Provide the [X, Y] coordinate of the cell's center where the given text is located.  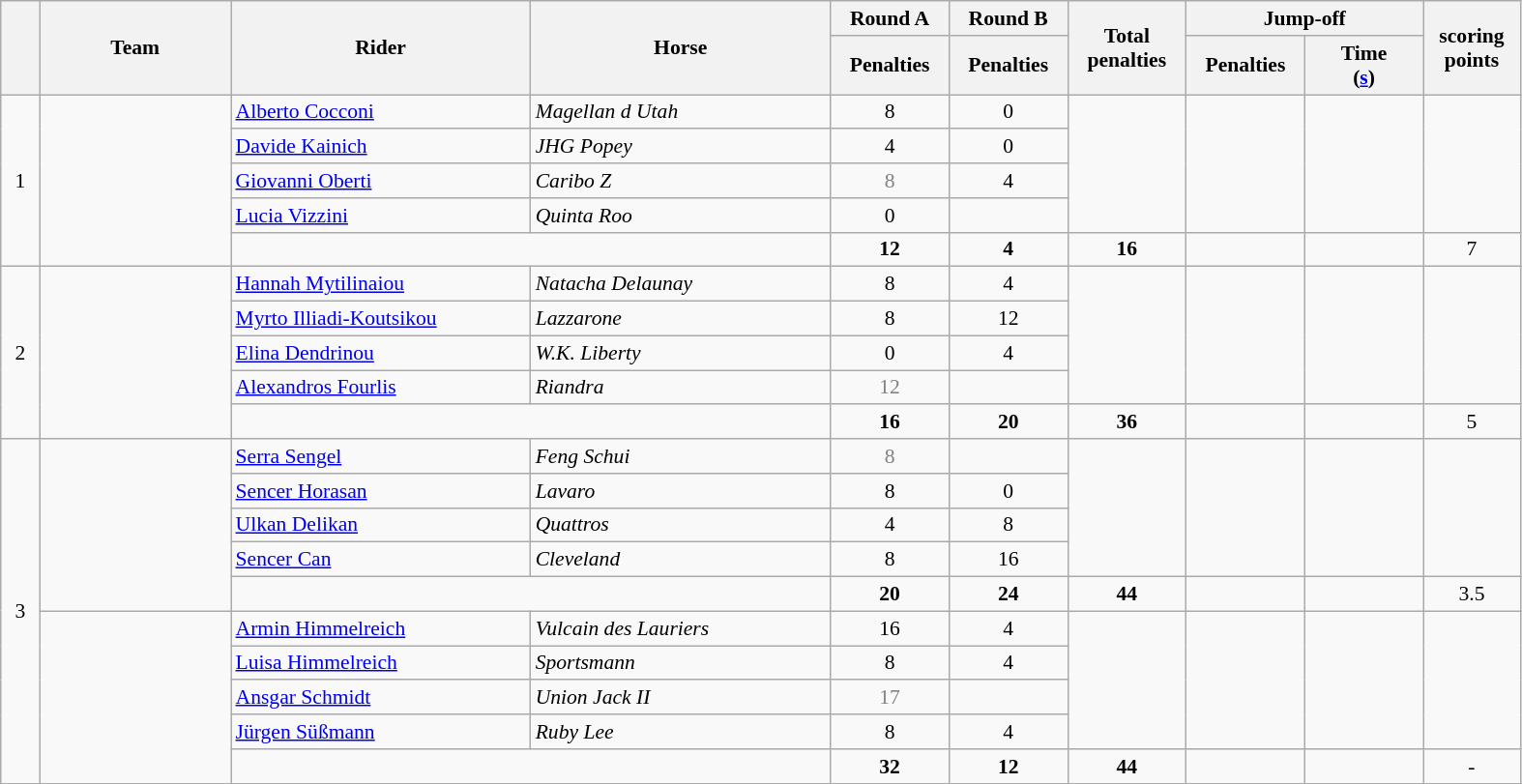
Feng Schui [681, 456]
Sencer Can [380, 560]
7 [1472, 249]
Lazzarone [681, 319]
Myrto Illiadi-Koutsikou [380, 319]
Ruby Lee [681, 732]
Total penalties [1127, 48]
17 [890, 698]
Ansgar Schmidt [380, 698]
Cleveland [681, 560]
Jump-off [1305, 18]
Hannah Mytilinaiou [380, 284]
Serra Sengel [380, 456]
Time(s) [1363, 66]
Giovanni Oberti [380, 181]
Jürgen Süßmann [380, 732]
Rider [380, 48]
Horse [681, 48]
JHG Popey [681, 147]
3 [20, 611]
Quinta Roo [681, 216]
Lucia Vizzini [380, 216]
Davide Kainich [380, 147]
Caribo Z [681, 181]
Riandra [681, 388]
- [1472, 767]
Sportsmann [681, 663]
3.5 [1472, 595]
Vulcain des Lauriers [681, 628]
Ulkan Delikan [380, 525]
2 [20, 353]
Sencer Horasan [380, 491]
Magellan d Utah [681, 112]
Quattros [681, 525]
32 [890, 767]
Natacha Delaunay [681, 284]
Luisa Himmelreich [380, 663]
Armin Himmelreich [380, 628]
Round A [890, 18]
5 [1472, 422]
Alberto Cocconi [380, 112]
Team [135, 48]
scoringpoints [1472, 48]
24 [1008, 595]
Union Jack II [681, 698]
36 [1127, 422]
Round B [1008, 18]
Elina Dendrinou [380, 353]
Lavaro [681, 491]
Alexandros Fourlis [380, 388]
1 [20, 181]
W.K. Liberty [681, 353]
